Search for the cell housing the specified text and yield its (x, y) center coordinate. 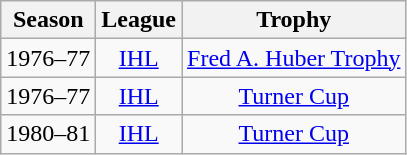
League (139, 20)
Trophy (294, 20)
Fred A. Huber Trophy (294, 58)
1980–81 (48, 134)
Season (48, 20)
